Identify which cell holds the provided text, then report its [X, Y] central coordinate. 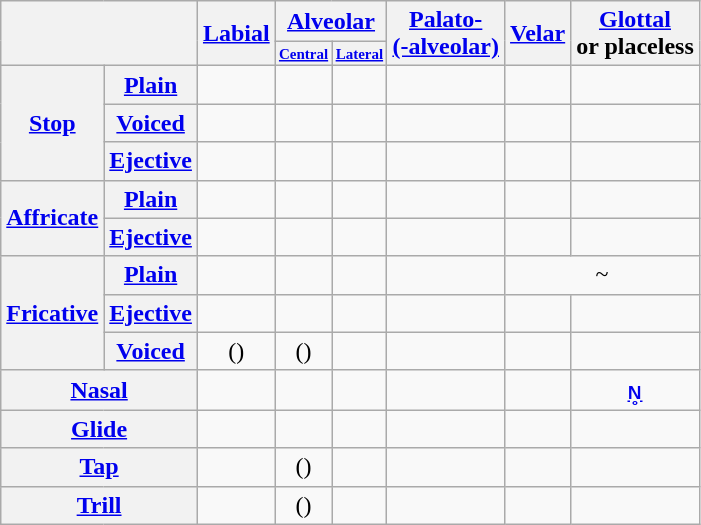
Alveolar [331, 21]
Nasal [100, 390]
Stop [52, 123]
Velar [538, 34]
Labial [236, 34]
Lateral [360, 54]
Fricative [52, 313]
ɴ̥ [636, 390]
Glottalor placeless [636, 34]
Tap [100, 467]
Palato-(-alveolar) [446, 34]
~ [602, 275]
Glide [100, 429]
Affricate [52, 218]
Central [304, 54]
Trill [100, 505]
